Provide the (X, Y) coordinate of the cell's center where the given text is located.  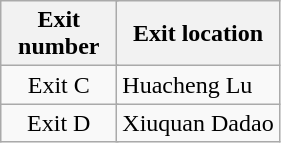
Exit location (198, 34)
Huacheng Lu (198, 85)
Exit number (59, 34)
Exit C (59, 85)
Exit D (59, 123)
Xiuquan Dadao (198, 123)
